Output the (X, Y) coordinate of the center of the cell containing the given text.  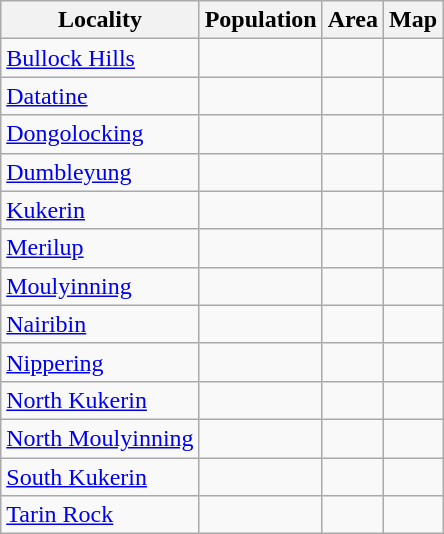
Nippering (100, 362)
Kukerin (100, 210)
North Moulyinning (100, 438)
Moulyinning (100, 286)
Dongolocking (100, 134)
Map (414, 20)
Locality (100, 20)
Merilup (100, 248)
Area (352, 20)
Tarin Rock (100, 515)
Dumbleyung (100, 172)
Population (260, 20)
Datatine (100, 96)
North Kukerin (100, 400)
South Kukerin (100, 477)
Nairibin (100, 324)
Bullock Hills (100, 58)
